Pinpoint the cell where the given text exists, returning its (X, Y) midpoint coordinate. 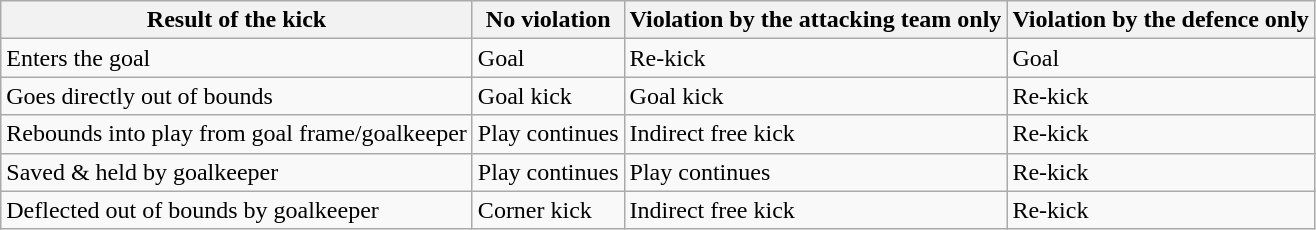
Deflected out of bounds by goalkeeper (237, 210)
Saved & held by goalkeeper (237, 172)
Rebounds into play from goal frame/goalkeeper (237, 134)
Goes directly out of bounds (237, 96)
Violation by the attacking team only (816, 20)
Corner kick (548, 210)
No violation (548, 20)
Violation by the defence only (1161, 20)
Enters the goal (237, 58)
Result of the kick (237, 20)
